Identify which cell holds the provided text, then report its (X, Y) central coordinate. 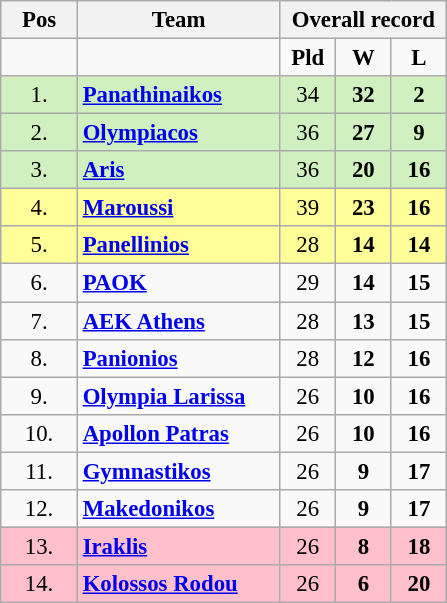
PAOK (178, 283)
Iraklis (178, 546)
AEK Athens (178, 321)
13. (40, 546)
5. (40, 245)
Olympia Larissa (178, 396)
18 (419, 546)
4. (40, 208)
Panionios (178, 358)
L (419, 58)
12. (40, 509)
10. (40, 433)
34 (308, 95)
Panathinaikos (178, 95)
1. (40, 95)
23 (364, 208)
3. (40, 170)
39 (308, 208)
2. (40, 133)
11. (40, 471)
8. (40, 358)
Panellinios (178, 245)
Aris (178, 170)
Pld (308, 58)
13 (364, 321)
Pos (40, 20)
8 (364, 546)
14. (40, 584)
Maroussi (178, 208)
Olympiacos (178, 133)
Kolossos Rodou (178, 584)
Apollon Patras (178, 433)
12 (364, 358)
29 (308, 283)
2 (419, 95)
Overall record (364, 20)
Gymnastikos (178, 471)
9. (40, 396)
6. (40, 283)
6 (364, 584)
7. (40, 321)
Team (178, 20)
W (364, 58)
27 (364, 133)
32 (364, 95)
Makedonikos (178, 509)
